Search for the cell housing the specified text and yield its (x, y) center coordinate. 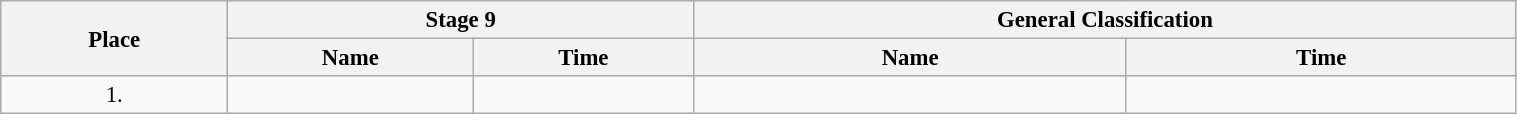
General Classification (1105, 20)
Stage 9 (461, 20)
Place (114, 38)
1. (114, 95)
